From the cell containing the given text, extract its center point as [X, Y] coordinate. 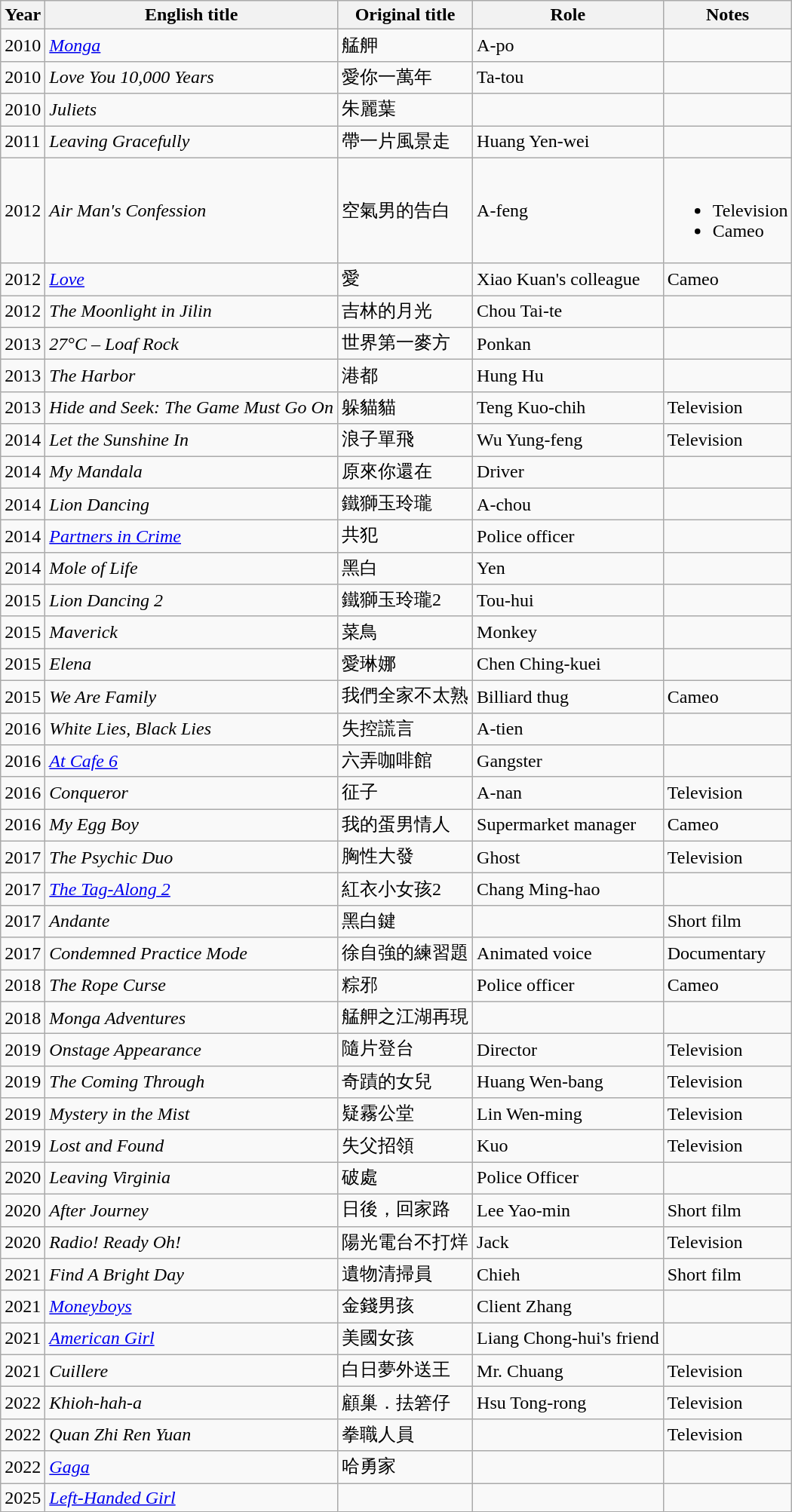
吉林的月光 [404, 312]
Hsu Tong-rong [569, 1403]
Partners in Crime [192, 537]
White Lies, Black Lies [192, 728]
Animated voice [569, 953]
Maverick [192, 632]
Chang Ming-hao [569, 890]
The Psychic Duo [192, 857]
顧巢．抾箬仔 [404, 1403]
原來你還在 [404, 472]
拳職人員 [404, 1434]
Lost and Found [192, 1146]
遺物清掃員 [404, 1274]
Lion Dancing [192, 504]
A-po [569, 45]
Leaving Gracefully [192, 142]
菜鳥 [404, 632]
粽邪 [404, 986]
Mystery in the Mist [192, 1115]
Air Man's Confession [192, 210]
胸性大發 [404, 857]
The Coming Through [192, 1081]
Client Zhang [569, 1306]
TelevisionCameo [727, 210]
American Girl [192, 1339]
Driver [569, 472]
奇蹟的女兒 [404, 1081]
Hide and Seek: The Game Must Go On [192, 407]
鐵獅玉玲瓏 [404, 504]
Leaving Virginia [192, 1178]
Notes [727, 15]
浪子單飛 [404, 440]
Conqueror [192, 793]
失控謊言 [404, 728]
Hung Hu [569, 376]
Wu Yung-feng [569, 440]
2025 [23, 1497]
Mr. Chuang [569, 1371]
Police Officer [569, 1178]
After Journey [192, 1210]
Xiao Kuan's colleague [569, 279]
白日夢外送王 [404, 1371]
我的蛋男情人 [404, 825]
Supermarket manager [569, 825]
鐵獅玉玲瓏2 [404, 600]
The Rope Curse [192, 986]
我們全家不太熟 [404, 697]
Chieh [569, 1274]
日後，回家路 [404, 1210]
Mole of Life [192, 569]
朱麗葉 [404, 110]
失父招領 [404, 1146]
Andante [192, 922]
Lion Dancing 2 [192, 600]
Gaga [192, 1468]
A-feng [569, 210]
A-tien [569, 728]
Chou Tai-te [569, 312]
Director [569, 1050]
躲貓貓 [404, 407]
共犯 [404, 537]
Cuillere [192, 1371]
Left-Handed Girl [192, 1497]
港都 [404, 376]
Lin Wen-ming [569, 1115]
艋舺之江湖再現 [404, 1018]
Liang Chong-hui's friend [569, 1339]
金錢男孩 [404, 1306]
We Are Family [192, 697]
Original title [404, 15]
The Tag-Along 2 [192, 890]
Radio! Ready Oh! [192, 1243]
疑霧公堂 [404, 1115]
A-nan [569, 793]
My Mandala [192, 472]
Huang Wen-bang [569, 1081]
The Harbor [192, 376]
Quan Zhi Ren Yuan [192, 1434]
Gangster [569, 762]
Ponkan [569, 344]
艋舺 [404, 45]
Love [192, 279]
English title [192, 15]
Ta-tou [569, 77]
27°C – Loaf Rock [192, 344]
Elena [192, 665]
Khioh-hah-a [192, 1403]
Teng Kuo-chih [569, 407]
紅衣小女孩2 [404, 890]
Jack [569, 1243]
Role [569, 15]
Juliets [192, 110]
Documentary [727, 953]
Monga Adventures [192, 1018]
At Cafe 6 [192, 762]
My Egg Boy [192, 825]
The Moonlight in Jilin [192, 312]
Moneyboys [192, 1306]
Lee Yao-min [569, 1210]
哈勇家 [404, 1468]
Ghost [569, 857]
Yen [569, 569]
黑白 [404, 569]
Love You 10,000 Years [192, 77]
Chen Ching-kuei [569, 665]
Year [23, 15]
Monkey [569, 632]
Tou-hui [569, 600]
Huang Yen-wei [569, 142]
Condemned Practice Mode [192, 953]
隨片登台 [404, 1050]
六弄咖啡館 [404, 762]
黑白鍵 [404, 922]
A-chou [569, 504]
陽光電台不打烊 [404, 1243]
破處 [404, 1178]
愛 [404, 279]
徐自強的練習題 [404, 953]
Billiard thug [569, 697]
帶一片風景走 [404, 142]
空氣男的告白 [404, 210]
世界第一麥方 [404, 344]
Onstage Appearance [192, 1050]
Monga [192, 45]
Let the Sunshine In [192, 440]
美國女孩 [404, 1339]
Kuo [569, 1146]
2011 [23, 142]
征子 [404, 793]
Find A Bright Day [192, 1274]
愛琳娜 [404, 665]
愛你一萬年 [404, 77]
